Detect which cell encompasses the target text, then output its [X, Y] center coordinate. 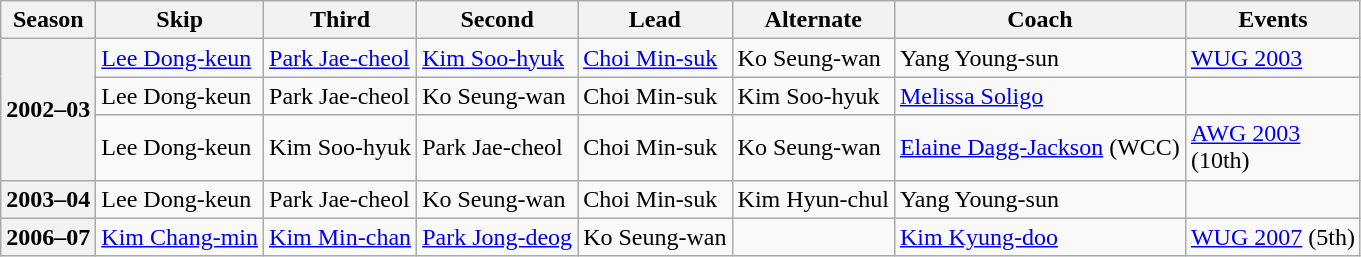
Park Jong-deog [498, 237]
Coach [1040, 20]
Third [340, 20]
Kim Kyung-doo [1040, 237]
2002–03 [48, 110]
Second [498, 20]
Lead [655, 20]
2003–04 [48, 199]
Events [1272, 20]
Kim Chang-min [180, 237]
Elaine Dagg-Jackson (WCC) [1040, 148]
AWG 2003 (10th) [1272, 148]
WUG 2007 (5th) [1272, 237]
2006–07 [48, 237]
Skip [180, 20]
Season [48, 20]
Melissa Soligo [1040, 96]
WUG 2003 [1272, 58]
Alternate [813, 20]
Kim Min-chan [340, 237]
Kim Hyun-chul [813, 199]
